Return the [X, Y] coordinate for the center point of the cell that contains the specified text.  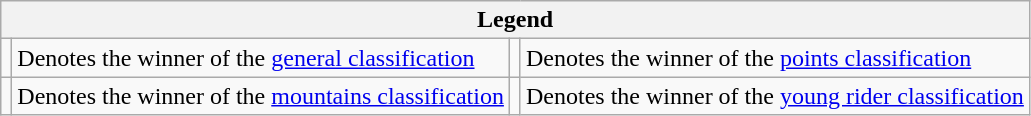
Denotes the winner of the mountains classification [261, 96]
Denotes the winner of the points classification [774, 58]
Denotes the winner of the general classification [261, 58]
Legend [516, 20]
Denotes the winner of the young rider classification [774, 96]
